Extract the (x, y) coordinate from the center of the cell holding the provided text.  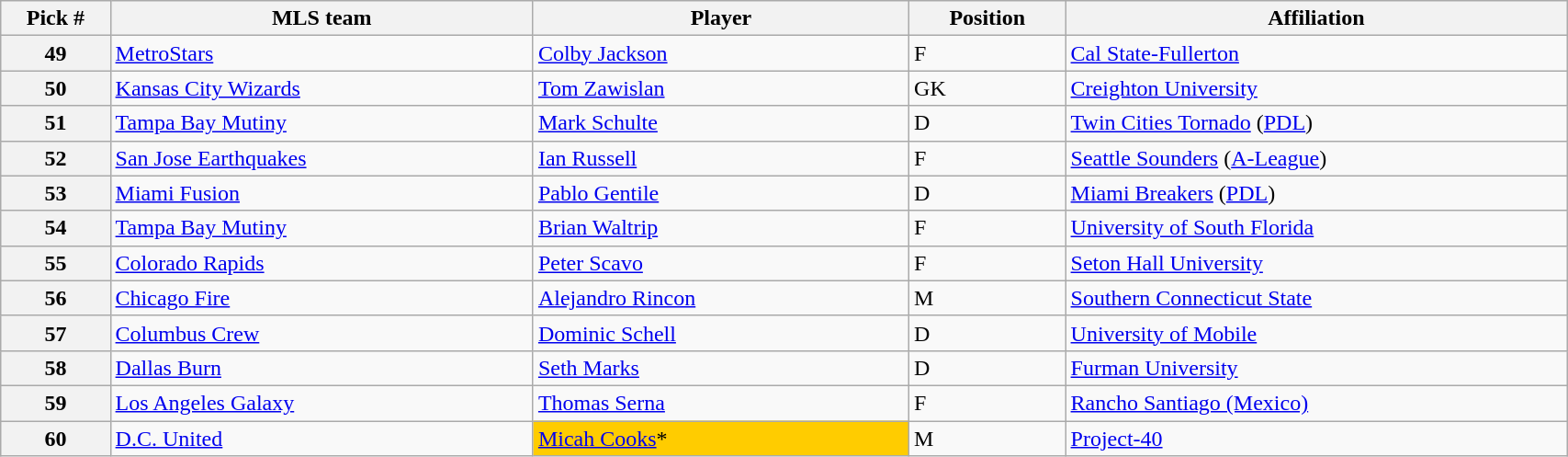
56 (55, 298)
54 (55, 228)
Pick # (55, 18)
Peter Scavo (720, 263)
Chicago Fire (321, 298)
GK (987, 88)
53 (55, 193)
University of Mobile (1316, 333)
Dallas Burn (321, 368)
Seton Hall University (1316, 263)
55 (55, 263)
Tom Zawislan (720, 88)
Dominic Schell (720, 333)
Pablo Gentile (720, 193)
Colby Jackson (720, 53)
Southern Connecticut State (1316, 298)
Brian Waltrip (720, 228)
Player (720, 18)
Miami Breakers (PDL) (1316, 193)
Mark Schulte (720, 123)
Rancho Santiago (Mexico) (1316, 403)
Ian Russell (720, 158)
59 (55, 403)
Position (987, 18)
51 (55, 123)
Kansas City Wizards (321, 88)
Cal State-Fullerton (1316, 53)
49 (55, 53)
57 (55, 333)
52 (55, 158)
Creighton University (1316, 88)
Columbus Crew (321, 333)
Seth Marks (720, 368)
Twin Cities Tornado (PDL) (1316, 123)
50 (55, 88)
MetroStars (321, 53)
MLS team (321, 18)
Miami Fusion (321, 193)
San Jose Earthquakes (321, 158)
Seattle Sounders (A-League) (1316, 158)
Project-40 (1316, 439)
Furman University (1316, 368)
Micah Cooks* (720, 439)
Los Angeles Galaxy (321, 403)
D.C. United (321, 439)
University of South Florida (1316, 228)
Colorado Rapids (321, 263)
58 (55, 368)
60 (55, 439)
Alejandro Rincon (720, 298)
Affiliation (1316, 18)
Thomas Serna (720, 403)
